Scan for the cell matching the given text and deliver its [X, Y] coordinate at center. 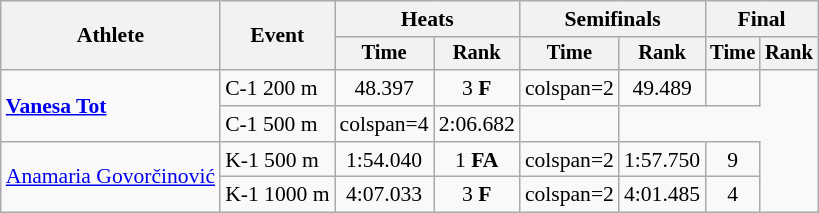
colspan=4 [384, 124]
Vanesa Tot [110, 106]
48.397 [384, 88]
1 FA [477, 160]
C-1 500 m [277, 124]
49.489 [662, 88]
Final [761, 19]
Anamaria Govorčinović [110, 178]
Heats [428, 19]
1:57.750 [662, 160]
Athlete [110, 36]
9 [732, 160]
4:07.033 [384, 195]
K-1 1000 m [277, 195]
4 [732, 195]
1:54.040 [384, 160]
C-1 200 m [277, 88]
4:01.485 [662, 195]
Event [277, 36]
K-1 500 m [277, 160]
Semifinals [612, 19]
2:06.682 [477, 124]
